Capture the cell that displays the provided text and extract its (X, Y) central coordinate. 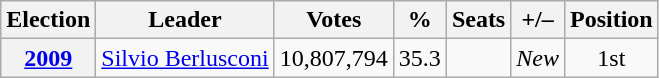
35.3 (420, 58)
% (420, 20)
Votes (334, 20)
Seats (478, 20)
Election (48, 20)
1st (611, 58)
Silvio Berlusconi (185, 58)
10,807,794 (334, 58)
New (538, 58)
2009 (48, 58)
Leader (185, 20)
+/– (538, 20)
Position (611, 20)
